Locate the cell with the specified text and output its [x, y] center coordinate. 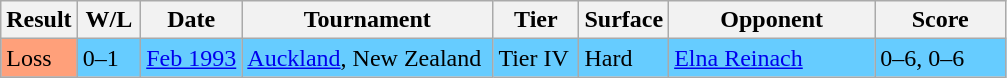
Surface [624, 20]
Result [39, 20]
Tournament [368, 20]
Date [192, 20]
Score [940, 20]
Opponent [772, 20]
Feb 1993 [192, 58]
0–6, 0–6 [940, 58]
W/L [109, 20]
Tier [536, 20]
Tier IV [536, 58]
0–1 [109, 58]
Auckland, New Zealand [368, 58]
Loss [39, 58]
Elna Reinach [772, 58]
Hard [624, 58]
